Extract the (X, Y) coordinate from the center of the cell holding the provided text.  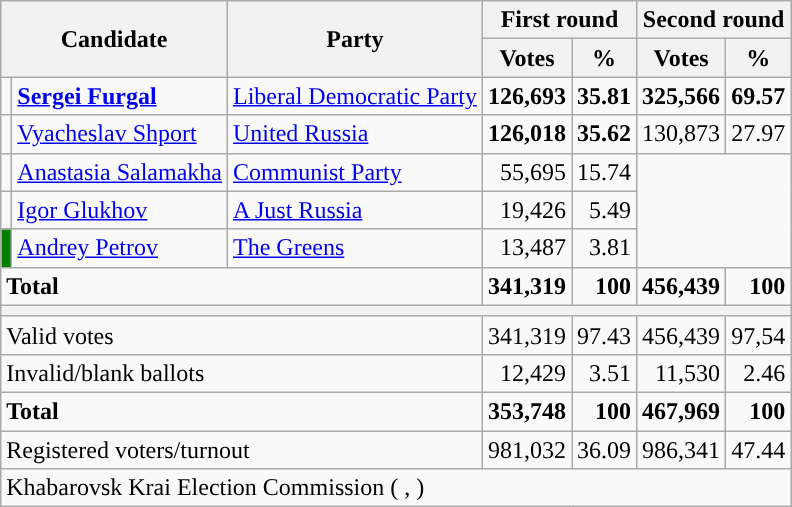
325,566 (682, 96)
47.44 (758, 449)
35.81 (604, 96)
Party (354, 39)
Igor Glukhov (120, 210)
Communist Party (354, 172)
Anastasia Salamakha (120, 172)
69.57 (758, 96)
986,341 (682, 449)
15.74 (604, 172)
11,530 (682, 373)
Liberal Democratic Party (354, 96)
130,873 (682, 134)
55,695 (526, 172)
36.09 (604, 449)
A Just Russia (354, 210)
126,018 (526, 134)
3.81 (604, 248)
27.97 (758, 134)
First round (559, 20)
Valid votes (242, 335)
97.43 (604, 335)
353,748 (526, 411)
The Greens (354, 248)
2.46 (758, 373)
Sergei Furgal (120, 96)
97,54 (758, 335)
13,487 (526, 248)
467,969 (682, 411)
12,429 (526, 373)
Candidate (114, 39)
Registered voters/turnout (242, 449)
5.49 (604, 210)
Andrey Petrov (120, 248)
Khabarovsk Krai Election Commission ( , ) (396, 488)
126,693 (526, 96)
Second round (714, 20)
981,032 (526, 449)
Vyacheslav Shport (120, 134)
3.51 (604, 373)
United Russia (354, 134)
35.62 (604, 134)
Invalid/blank ballots (242, 373)
19,426 (526, 210)
